Identify which cell holds the provided text, then report its (x, y) central coordinate. 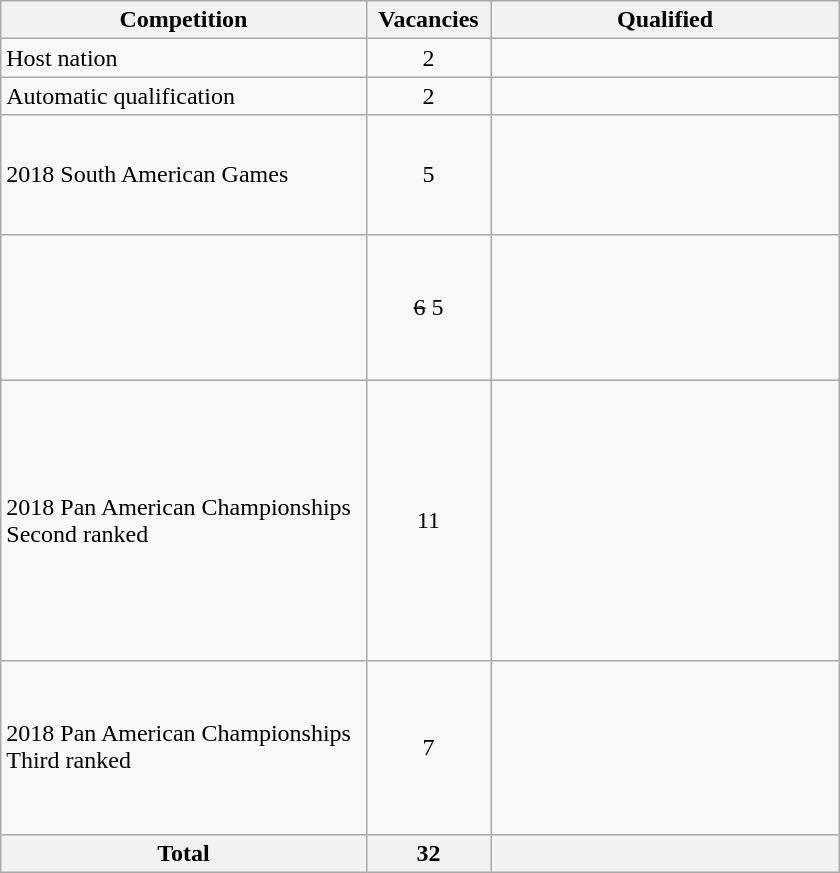
7 (428, 748)
5 (428, 174)
Total (184, 853)
32 (428, 853)
11 (428, 520)
6 5 (428, 307)
Qualified (665, 20)
Competition (184, 20)
2018 Pan American ChampionshipsSecond ranked (184, 520)
2018 Pan American ChampionshipsThird ranked (184, 748)
Automatic qualification (184, 96)
Host nation (184, 58)
Vacancies (428, 20)
2018 South American Games (184, 174)
